Capture the cell that displays the provided text and extract its [X, Y] central coordinate. 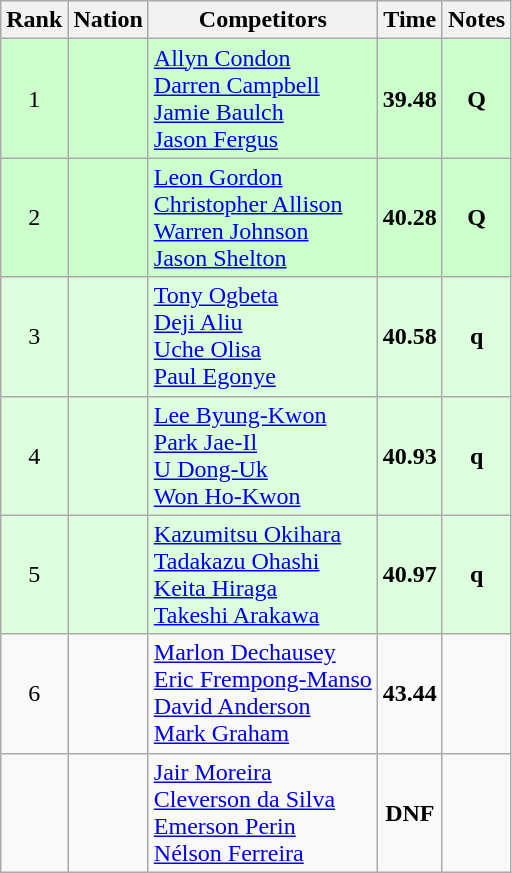
40.97 [410, 574]
Jair MoreiraCleverson da SilvaEmerson PerinNélson Ferreira [262, 812]
2 [34, 218]
Notes [476, 20]
Tony OgbetaDeji AliuUche OlisaPaul Egonye [262, 336]
Time [410, 20]
Lee Byung-KwonPark Jae-IlU Dong-UkWon Ho-Kwon [262, 456]
Rank [34, 20]
5 [34, 574]
4 [34, 456]
40.58 [410, 336]
Competitors [262, 20]
6 [34, 694]
1 [34, 98]
DNF [410, 812]
40.28 [410, 218]
Kazumitsu OkiharaTadakazu OhashiKeita HiragaTakeshi Arakawa [262, 574]
Leon GordonChristopher AllisonWarren JohnsonJason Shelton [262, 218]
3 [34, 336]
40.93 [410, 456]
43.44 [410, 694]
Nation [108, 20]
Allyn CondonDarren CampbellJamie BaulchJason Fergus [262, 98]
39.48 [410, 98]
Marlon DechauseyEric Frempong-MansoDavid AndersonMark Graham [262, 694]
